Provide the (X, Y) coordinate of the cell's center where the given text is located.  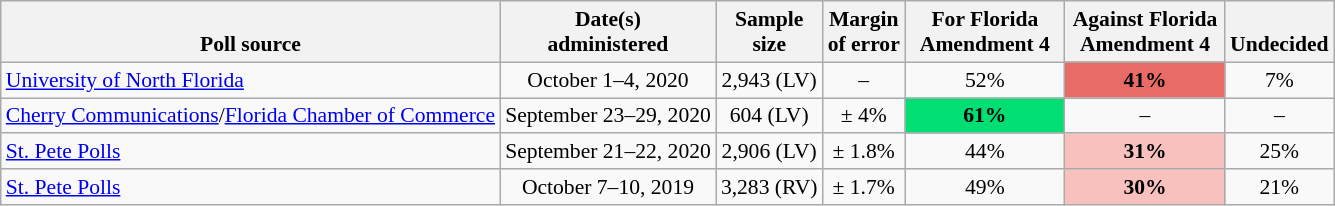
2,906 (LV) (770, 152)
Marginof error (864, 32)
Date(s)administered (608, 32)
Cherry Communications/Florida Chamber of Commerce (250, 116)
30% (1145, 187)
31% (1145, 152)
3,283 (RV) (770, 187)
± 1.7% (864, 187)
25% (1279, 152)
52% (985, 80)
Against Florida Amendment 4 (1145, 32)
21% (1279, 187)
2,943 (LV) (770, 80)
604 (LV) (770, 116)
Poll source (250, 32)
49% (985, 187)
September 23–29, 2020 (608, 116)
± 4% (864, 116)
Undecided (1279, 32)
7% (1279, 80)
September 21–22, 2020 (608, 152)
October 7–10, 2019 (608, 187)
University of North Florida (250, 80)
61% (985, 116)
Samplesize (770, 32)
41% (1145, 80)
October 1–4, 2020 (608, 80)
For Florida Amendment 4 (985, 32)
44% (985, 152)
± 1.8% (864, 152)
